Pinpoint the cell where the given text exists, returning its [x, y] midpoint coordinate. 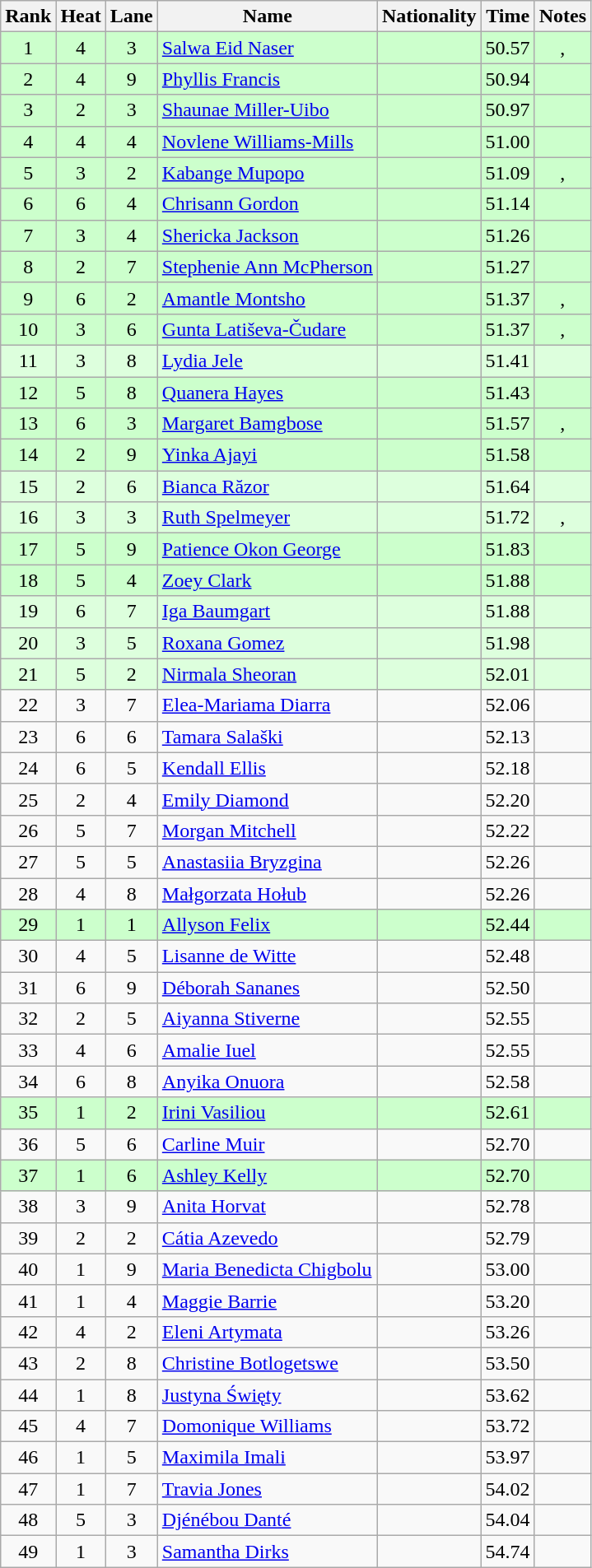
Bianca Răzor [267, 486]
Maria Benedicta Chigbolu [267, 1269]
Notes [562, 16]
39 [28, 1238]
43 [28, 1363]
Samantha Dirks [267, 1552]
Lane [132, 16]
52.13 [507, 737]
34 [28, 1082]
51.43 [507, 393]
44 [28, 1395]
Yinka Ajayi [267, 455]
53.50 [507, 1363]
51.57 [507, 424]
22 [28, 705]
46 [28, 1458]
37 [28, 1175]
Carline Muir [267, 1144]
Shericka Jackson [267, 235]
Anyika Onuora [267, 1082]
52.78 [507, 1207]
11 [28, 361]
Emily Diamond [267, 799]
53.00 [507, 1269]
52.44 [507, 925]
53.72 [507, 1426]
15 [28, 486]
51.14 [507, 204]
30 [28, 956]
Kabange Mupopo [267, 173]
Zoey Clark [267, 580]
Roxana Gomez [267, 643]
53.20 [507, 1300]
Margaret Bamgbose [267, 424]
Novlene Williams-Mills [267, 142]
24 [28, 768]
13 [28, 424]
52.58 [507, 1082]
25 [28, 799]
54.04 [507, 1520]
27 [28, 862]
Eleni Artymata [267, 1332]
Travia Jones [267, 1489]
51.09 [507, 173]
53.97 [507, 1458]
28 [28, 893]
Maximila Imali [267, 1458]
52.61 [507, 1113]
Heat [81, 16]
Shaunae Miller-Uibo [267, 110]
31 [28, 988]
40 [28, 1269]
19 [28, 612]
Małgorzata Hołub [267, 893]
Kendall Ellis [267, 768]
Amalie Iuel [267, 1050]
Déborah Sananes [267, 988]
26 [28, 831]
Gunta Latiševa-Čudare [267, 329]
20 [28, 643]
16 [28, 518]
38 [28, 1207]
Tamara Salaški [267, 737]
54.02 [507, 1489]
23 [28, 737]
Lisanne de Witte [267, 956]
Aiyanna Stiverne [267, 1019]
Ashley Kelly [267, 1175]
10 [28, 329]
51.72 [507, 518]
52.06 [507, 705]
Morgan Mitchell [267, 831]
35 [28, 1113]
54.74 [507, 1552]
Rank [28, 16]
Nationality [429, 16]
53.62 [507, 1395]
51.64 [507, 486]
Time [507, 16]
51.41 [507, 361]
51.00 [507, 142]
Quanera Hayes [267, 393]
Lydia Jele [267, 361]
21 [28, 674]
Cátia Azevedo [267, 1238]
51.83 [507, 549]
53.26 [507, 1332]
Amantle Montsho [267, 298]
Elea-Mariama Diarra [267, 705]
Name [267, 16]
Christine Botlogetswe [267, 1363]
47 [28, 1489]
32 [28, 1019]
Nirmala Sheoran [267, 674]
52.50 [507, 988]
50.57 [507, 48]
Patience Okon George [267, 549]
51.58 [507, 455]
Irini Vasiliou [267, 1113]
52.22 [507, 831]
Phyllis Francis [267, 79]
51.98 [507, 643]
52.79 [507, 1238]
Djénébou Danté [267, 1520]
48 [28, 1520]
Domonique Williams [267, 1426]
12 [28, 393]
51.27 [507, 267]
Anita Horvat [267, 1207]
Allyson Felix [267, 925]
52.20 [507, 799]
51.26 [507, 235]
Anastasiia Bryzgina [267, 862]
Stephenie Ann McPherson [267, 267]
18 [28, 580]
49 [28, 1552]
Maggie Barrie [267, 1300]
50.94 [507, 79]
17 [28, 549]
42 [28, 1332]
45 [28, 1426]
Chrisann Gordon [267, 204]
52.01 [507, 674]
14 [28, 455]
Iga Baumgart [267, 612]
Justyna Święty [267, 1395]
Salwa Eid Naser [267, 48]
33 [28, 1050]
Ruth Spelmeyer [267, 518]
52.18 [507, 768]
29 [28, 925]
41 [28, 1300]
52.48 [507, 956]
36 [28, 1144]
50.97 [507, 110]
